Extract the [X, Y] coordinate from the center of the cell holding the provided text.  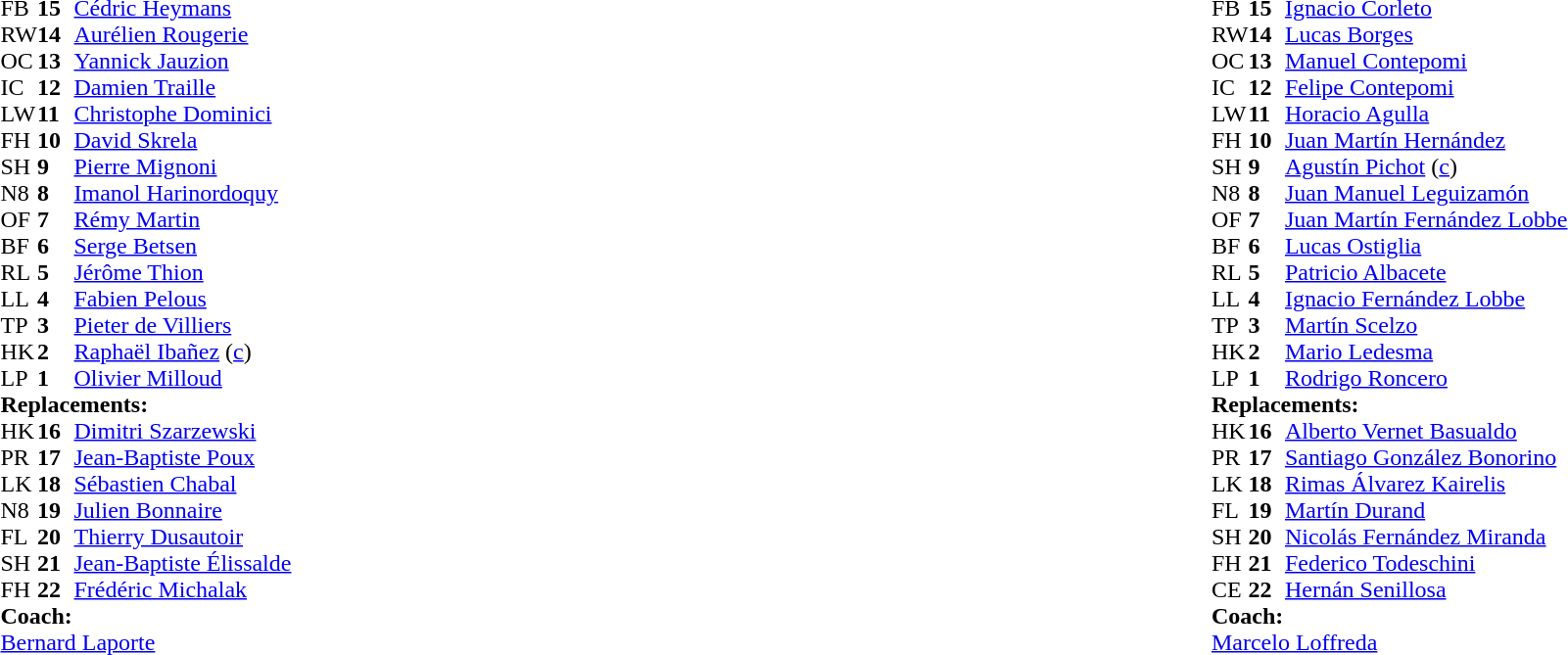
Rodrigo Roncero [1426, 378]
Thierry Dusautoir [183, 537]
Ignacio Fernández Lobbe [1426, 300]
Nicolás Fernández Miranda [1426, 537]
Rimas Álvarez Kairelis [1426, 484]
Santiago González Bonorino [1426, 458]
Pierre Mignoni [183, 166]
Sébastien Chabal [183, 484]
Hernán Senillosa [1426, 589]
Julien Bonnaire [183, 511]
Manuel Contepomi [1426, 61]
Yannick Jauzion [183, 61]
Serge Betsen [183, 247]
Raphaël Ibañez (c) [183, 352]
Frédéric Michalak [183, 589]
Christophe Dominici [183, 114]
Juan Martín Fernández Lobbe [1426, 219]
Agustín Pichot (c) [1426, 166]
Imanol Harinordoquy [183, 194]
Felipe Contepomi [1426, 88]
Patricio Albacete [1426, 272]
Jean-Baptiste Élissalde [183, 564]
David Skrela [183, 141]
Aurélien Rougerie [183, 35]
Marcelo Loffreda [1390, 642]
Bernard Laporte [145, 642]
Mario Ledesma [1426, 352]
Martín Durand [1426, 511]
Jean-Baptiste Poux [183, 458]
Pieter de Villiers [183, 325]
Jérôme Thion [183, 272]
Lucas Ostiglia [1426, 247]
Dimitri Szarzewski [183, 431]
Olivier Milloud [183, 378]
Martín Scelzo [1426, 325]
Juan Manuel Leguizamón [1426, 194]
Federico Todeschini [1426, 564]
Juan Martín Hernández [1426, 141]
Fabien Pelous [183, 300]
CE [1230, 589]
Alberto Vernet Basualdo [1426, 431]
Lucas Borges [1426, 35]
Horacio Agulla [1426, 114]
Rémy Martin [183, 219]
Damien Traille [183, 88]
